Determine the (X, Y) coordinate at the center of the cell enclosing the given text.  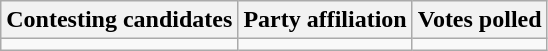
Votes polled (480, 20)
Party affiliation (325, 20)
Contesting candidates (120, 20)
